Provide the [x, y] coordinate of the cell's center where the given text is located.  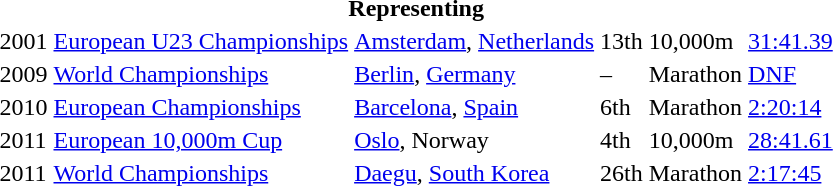
European Championships [201, 107]
13th [622, 41]
Oslo, Norway [474, 140]
European 10,000m Cup [201, 140]
4th [622, 140]
Barcelona, Spain [474, 107]
6th [622, 107]
Amsterdam, Netherlands [474, 41]
European U23 Championships [201, 41]
– [622, 74]
Berlin, Germany [474, 74]
World Championships [201, 74]
